Extract the (X, Y) coordinate from the center of the cell holding the provided text.  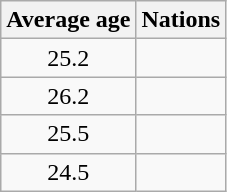
25.5 (68, 134)
24.5 (68, 172)
Average age (68, 20)
26.2 (68, 96)
Nations (181, 20)
25.2 (68, 58)
